Detect which cell encompasses the target text, then output its (x, y) center coordinate. 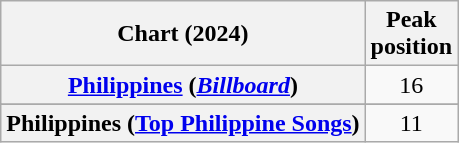
Philippines (Top Philippine Songs) (183, 123)
Chart (2024) (183, 34)
Peakposition (411, 34)
11 (411, 123)
16 (411, 85)
Philippines (Billboard) (183, 85)
